Determine the [X, Y] coordinate at the center of the cell enclosing the given text.  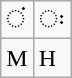
ं [17, 20]
M [17, 58]
ः [52, 20]
H [52, 58]
